Output the (X, Y) coordinate of the center of the cell containing the given text.  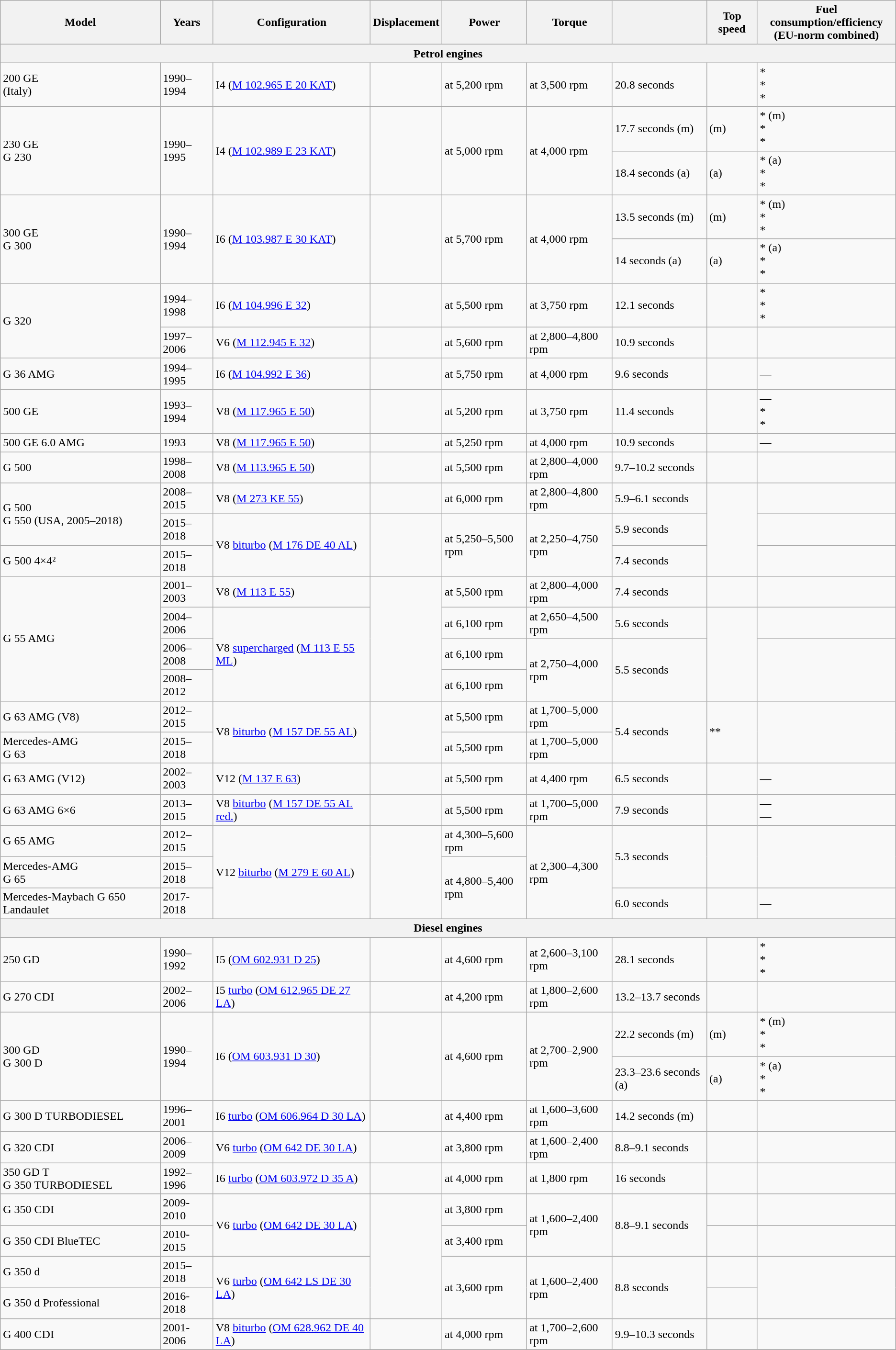
13.2–13.7 seconds (660, 997)
250 GD (80, 959)
5.9 seconds (660, 529)
G 500 (80, 467)
at 3,500 rpm (570, 85)
G 350 d Professional (80, 1303)
Displacement (406, 22)
300 GEG 300 (80, 239)
V8 biturbo (M 176 DE 40 AL) (292, 545)
at 5,750 rpm (484, 373)
2008–2012 (187, 686)
8.8 seconds (660, 1287)
2004–2006 (187, 623)
2009-2010 (187, 1209)
at 1,600–3,600 rpm (570, 1116)
V6 (M 112.945 E 32) (292, 343)
14 seconds (a) (660, 261)
at 5,700 rpm (484, 239)
I6 (M 103.987 E 30 KAT) (292, 239)
Power (484, 22)
at 1,700–2,600 rpm (570, 1334)
—— (826, 810)
G 63 AMG 6×6 (80, 810)
1992–1996 (187, 1179)
9.7–10.2 seconds (660, 467)
at 2,250–4,750 rpm (570, 545)
I4 (M 102.989 E 23 KAT) (292, 151)
300 GDG 300 D (80, 1057)
23.3–23.6 seconds (a) (660, 1079)
at 2,650–4,500 rpm (570, 623)
at 2,600–3,100 rpm (570, 959)
G 320 (80, 321)
1994–1998 (187, 305)
2008–2015 (187, 499)
I5 (OM 602.931 D 25) (292, 959)
G 63 AMG (V12) (80, 778)
14.2 seconds (m) (660, 1116)
2016-2018 (187, 1303)
2002–2003 (187, 778)
12.1 seconds (660, 305)
at 2,700–2,900 rpm (570, 1057)
at 4,800–5,400 rpm (484, 888)
Mercedes-AMGG 65 (80, 872)
Model (80, 22)
G 500G 550 (USA, 2005–2018) (80, 514)
G 65 AMG (80, 841)
G 400 CDI (80, 1334)
V8 (M 113.965 E 50) (292, 467)
I6 turbo (OM 606.964 D 30 LA) (292, 1116)
18.4 seconds (a) (660, 173)
Mercedes-Maybach G 650 Landaulet (80, 903)
at 2,300–4,300 rpm (570, 872)
28.1 seconds (660, 959)
at 5,600 rpm (484, 343)
1993 (187, 442)
I6 (M 104.992 E 36) (292, 373)
at 4,300–5,600 rpm (484, 841)
6.0 seconds (660, 903)
1993–1994 (187, 411)
5.9–6.1 seconds (660, 499)
500 GE 6.0 AMG (80, 442)
G 36 AMG (80, 373)
G 55 AMG (80, 639)
Mercedes-AMGG 63 (80, 748)
at 6,000 rpm (484, 499)
2001–2003 (187, 592)
I6 (M 104.996 E 32) (292, 305)
at 1,800–2,600 rpm (570, 997)
Top speed (732, 22)
5.3 seconds (660, 856)
500 GE (80, 411)
V12 biturbo (M 279 E 60 AL) (292, 872)
Petrol engines (448, 54)
1997–2006 (187, 343)
7.9 seconds (660, 810)
I6 turbo (OM 603.972 D 35 A) (292, 1179)
V12 (M 137 E 63) (292, 778)
17.7 seconds (m) (660, 129)
V8 biturbo (M 157 DE 55 AL red.) (292, 810)
at 1,800 rpm (570, 1179)
** (732, 732)
1994–1995 (187, 373)
G 500 4×4² (80, 561)
I6 (OM 603.931 D 30) (292, 1057)
6.5 seconds (660, 778)
1990–1995 (187, 151)
9.6 seconds (660, 373)
at 2,750–4,000 rpm (570, 670)
Torque (570, 22)
1996–2001 (187, 1116)
350 GD TG 350 TURBODIESEL (80, 1179)
5.6 seconds (660, 623)
Fuel consumption/efficiency(EU-norm combined) (826, 22)
at 3,400 rpm (484, 1241)
5.5 seconds (660, 670)
G 63 AMG (V8) (80, 716)
G 270 CDI (80, 997)
230 GEG 230 (80, 151)
1998–2008 (187, 467)
V8 biturbo (OM 628.962 DE 40 LA) (292, 1334)
V8 (M 273 KE 55) (292, 499)
at 3,600 rpm (484, 1287)
I4 (M 102.965 E 20 KAT) (292, 85)
1990–1992 (187, 959)
G 320 CDI (80, 1147)
Configuration (292, 22)
at 4,200 rpm (484, 997)
at 5,000 rpm (484, 151)
11.4 seconds (660, 411)
200 GE(Italy) (80, 85)
G 350 CDI BlueTEC (80, 1241)
2010-2015 (187, 1241)
—** (826, 411)
G 350 d (80, 1271)
2006–2008 (187, 654)
V8 biturbo (M 157 DE 55 AL) (292, 732)
I5 turbo (OM 612.965 DE 27 LA) (292, 997)
G 300 D TURBODIESEL (80, 1116)
16 seconds (660, 1179)
2017-2018 (187, 903)
V8 supercharged (M 113 E 55 ML) (292, 654)
9.9–10.3 seconds (660, 1334)
V6 turbo (OM 642 LS DE 30 LA) (292, 1287)
Years (187, 22)
2002–2006 (187, 997)
13.5 seconds (m) (660, 217)
Diesel engines (448, 928)
22.2 seconds (m) (660, 1035)
G 350 CDI (80, 1209)
5.4 seconds (660, 732)
2006–2009 (187, 1147)
20.8 seconds (660, 85)
at 5,250–5,500 rpm (484, 545)
2001-2006 (187, 1334)
2013–2015 (187, 810)
at 5,250 rpm (484, 442)
V8 (M 113 E 55) (292, 592)
